Determine the [x, y] coordinate at the center of the cell enclosing the given text.  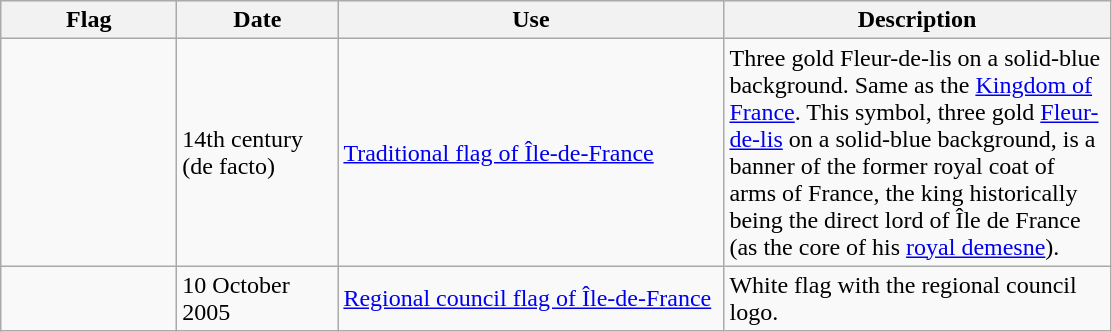
Date [258, 20]
14th century (de facto) [258, 152]
Use [531, 20]
Description [917, 20]
10 October 2005 [258, 298]
White flag with the regional council logo. [917, 298]
Flag [89, 20]
Traditional flag of Île-de-France [531, 152]
Regional council flag of Île-de-France [531, 298]
